Provide the [x, y] coordinate of the cell's center where the given text is located.  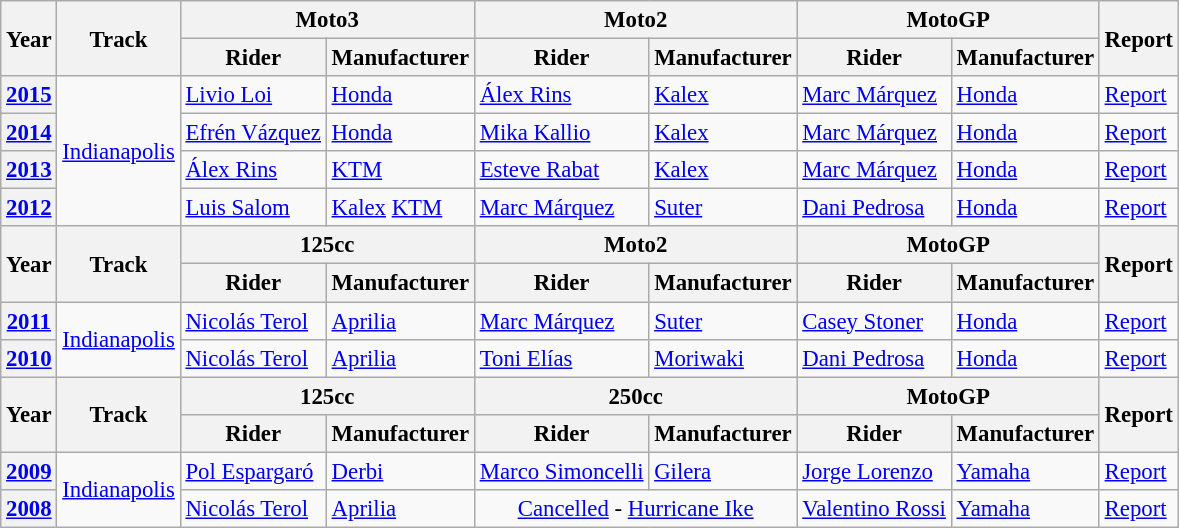
Casey Stoner [874, 321]
Cancelled - Hurricane Ike [636, 509]
Moto3 [327, 20]
Valentino Rossi [874, 509]
Marco Simoncelli [561, 471]
2009 [29, 471]
2013 [29, 170]
Kalex KTM [400, 208]
Moriwaki [723, 358]
Pol Espargaró [253, 471]
2014 [29, 133]
Livio Loi [253, 95]
Toni Elías [561, 358]
2010 [29, 358]
250cc [636, 396]
Jorge Lorenzo [874, 471]
Esteve Rabat [561, 170]
Mika Kallio [561, 133]
KTM [400, 170]
2008 [29, 509]
2015 [29, 95]
Efrén Vázquez [253, 133]
Gilera [723, 471]
Derbi [400, 471]
2011 [29, 321]
2012 [29, 208]
Luis Salom [253, 208]
